Pinpoint the cell where the given text exists, returning its [x, y] midpoint coordinate. 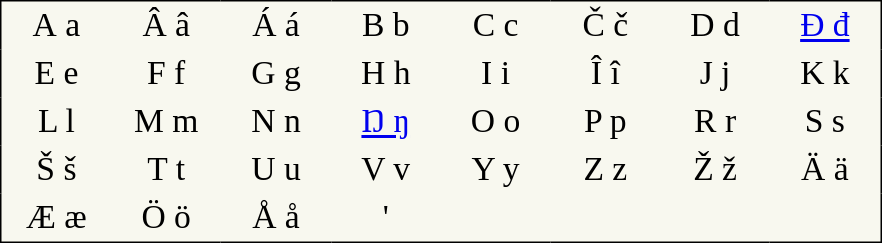
T t [166, 170]
O o [496, 122]
Â â [166, 26]
R r [715, 122]
Č č [605, 26]
M m [166, 122]
Î î [605, 74]
Ä ä [826, 170]
H h [386, 74]
C c [496, 26]
E e [56, 74]
А а [56, 26]
Á á [276, 26]
Z z [605, 170]
V v [386, 170]
F f [166, 74]
Đ đ [826, 26]
U u [276, 170]
N n [276, 122]
Æ æ [56, 218]
L l [56, 122]
Š š [56, 170]
P p [605, 122]
D d [715, 26]
G g [276, 74]
B b [386, 26]
K k [826, 74]
Y y [496, 170]
J j [715, 74]
I i [496, 74]
' [386, 218]
Ö ö [166, 218]
Å å [276, 218]
Ž ž [715, 170]
S s [826, 122]
Ŋ ŋ [386, 122]
